Find where the given text appears and provide that cell's center as (X, Y) coordinate. 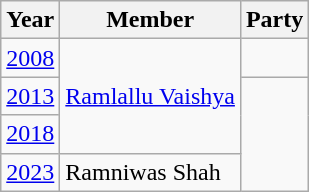
Ramlallu Vaishya (150, 96)
2008 (30, 58)
2013 (30, 96)
2018 (30, 134)
2023 (30, 172)
Member (150, 20)
Year (30, 20)
Ramniwas Shah (150, 172)
Party (274, 20)
